Scan for the cell matching the given text and deliver its (x, y) coordinate at center. 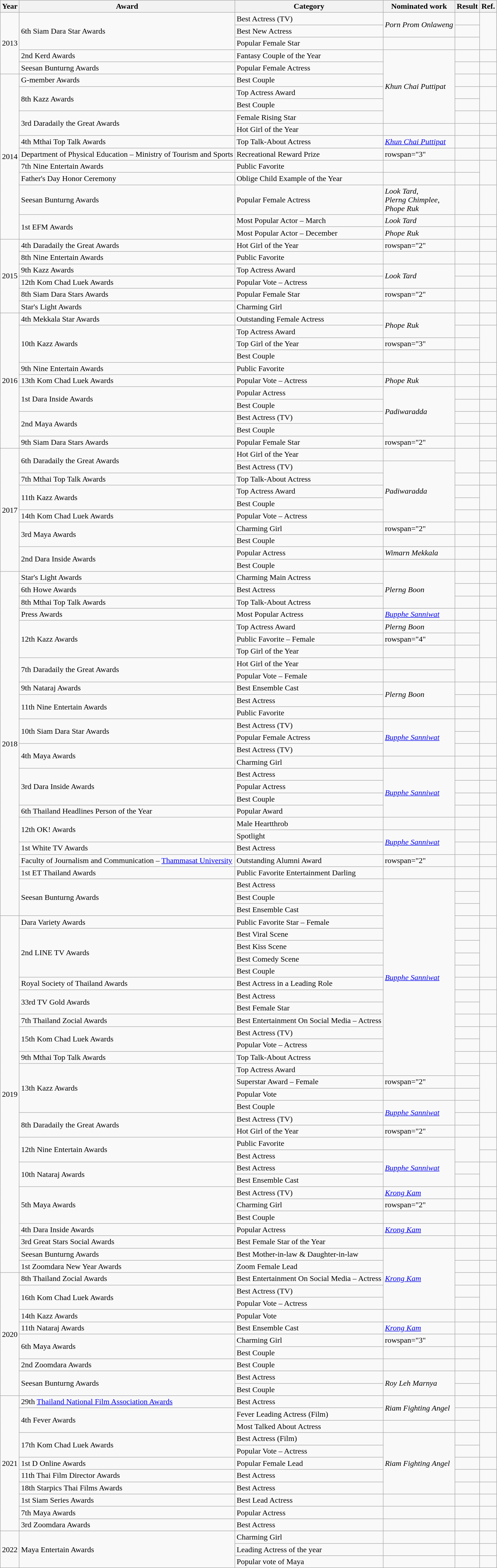
4th Maya Awards (127, 756)
6th Daradaily the Great Awards (127, 461)
Outstanding Female Actress (309, 319)
4th Fever Awards (127, 1420)
Best New Actress (309, 31)
2nd LINE TV Awards (127, 953)
6th Howe Awards (127, 590)
1st D Online Awards (127, 1463)
Category (309, 6)
Press Awards (127, 614)
3rd Dara Inside Awards (127, 787)
8th Thailand Zocial Awards (127, 1279)
Zoom Female Lead (309, 1266)
2016 (10, 381)
2020 (10, 1334)
16th Kom Chad Luek Awards (127, 1297)
9th Mthai Top Talk Awards (127, 1057)
12th OK! Awards (127, 830)
Best Kiss Scene (309, 946)
2019 (10, 1094)
13th Kom Chad Luek Awards (127, 381)
6th Siam Dara Star Awards (127, 31)
5th Maya Awards (127, 1205)
Best Female Star of the Year (309, 1242)
Spotlight (309, 836)
Superstar Award – Female (309, 1082)
7th Nine Entertain Awards (127, 166)
11th Nataraj Awards (127, 1328)
4th Mthai Top Talk Awards (127, 142)
Look Tard, Plerng Chimplee, Phope Ruk (419, 200)
2014 (10, 156)
Public Favorite Entertainment Darling (309, 873)
2nd Zoomdara Awards (127, 1365)
9th Nine Entertain Awards (127, 368)
Porn Prom Onlaweng (419, 25)
9th Nataraj Awards (127, 688)
Popular vote of Maya (309, 1562)
rowspan="4" (419, 639)
11th Thai Film Director Awards (127, 1476)
12th Kazz Awards (127, 639)
12th Nine Entertain Awards (127, 1149)
Fever Leading Actress (Film) (309, 1414)
17th Kom Chad Luek Awards (127, 1445)
7th Daradaily the Great Awards (127, 670)
2013 (10, 43)
1st Siam Series Awards (127, 1500)
1st Dara Inside Awards (127, 399)
Best Actress (Film) (309, 1439)
Leading Actress of the year (309, 1549)
Public Favorite Star – Female (309, 922)
Charming Main Actress (309, 578)
4th Dara Inside Awards (127, 1230)
2nd Maya Awards (127, 424)
8th Kazz Awards (127, 99)
1st ET Thailand Awards (127, 873)
Popular Vote – Female (309, 676)
3rd Daradaily the Great Awards (127, 123)
7th Mthai Top Talk Awards (127, 479)
Male Heartthrob (309, 824)
Popular Award (309, 811)
10th Nataraj Awards (127, 1174)
3rd Great Stars Social Awards (127, 1242)
Department of Physical Education – Ministry of Tourism and Sports (127, 154)
3rd Maya Awards (127, 534)
G-member Awards (127, 80)
Most Popular Actor – March (309, 221)
1st Zoomdara New Year Awards (127, 1266)
8th Siam Dara Stars Awards (127, 294)
11th Kazz Awards (127, 497)
1st EFM Awards (127, 227)
2nd Dara Inside Awards (127, 559)
Wimarn Mekkala (419, 553)
4th Daradaily the Great Awards (127, 245)
14th Kom Chad Luek Awards (127, 516)
Best Lead Actress (309, 1500)
Year (10, 6)
Dara Variety Awards (127, 922)
18th Starpics Thai Films Awards (127, 1488)
2017 (10, 510)
Female Rising Star (309, 117)
2015 (10, 276)
Best Mother-in-law & Daughter-in-law (309, 1254)
8th Mthai Top Talk Awards (127, 602)
1st White TV Awards (127, 848)
Maya Entertain Awards (127, 1549)
Best Viral Scene (309, 934)
12th Kom Chad Luek Awards (127, 282)
7th Maya Awards (127, 1512)
29th Thailand National Film Association Awards (127, 1402)
Faculty of Journalism and Communication – Thammasat University (127, 860)
2022 (10, 1549)
8th Daradaily the Great Awards (127, 1125)
Fantasy Couple of the Year (309, 56)
33rd TV Gold Awards (127, 1002)
Best Comedy Scene (309, 959)
Royal Society of Thailand Awards (127, 984)
Most Talked About Actress (309, 1426)
15th Kom Chad Luek Awards (127, 1039)
Most Popular Actor – December (309, 233)
10th Kazz Awards (127, 344)
Award (127, 6)
9th Kazz Awards (127, 270)
Best Female Star (309, 1008)
Popular Female Lead (309, 1463)
Father's Day Honor Ceremony (127, 179)
10th Siam Dara Star Awards (127, 731)
8th Nine Entertain Awards (127, 258)
7th Thailand Zocial Awards (127, 1020)
Most Popular Actress (309, 614)
Recreational Reward Prize (309, 154)
11th Nine Entertain Awards (127, 707)
Result (467, 6)
Public Favorite – Female (309, 639)
3rd Zoomdara Awards (127, 1525)
2018 (10, 744)
Outstanding Alumni Award (309, 860)
9th Siam Dara Stars Awards (127, 442)
Oblige Child Example of the Year (309, 179)
Roy Leh Marnya (419, 1383)
Nominated work (419, 6)
6th Maya Awards (127, 1346)
13th Kazz Awards (127, 1088)
2nd Kerd Awards (127, 56)
2021 (10, 1464)
14th Kazz Awards (127, 1316)
6th Thailand Headlines Person of the Year (127, 811)
Ref. (488, 6)
Best Actress in a Leading Role (309, 984)
4th Mekkala Star Awards (127, 319)
